Locate the cell with the specified text and output its [X, Y] center coordinate. 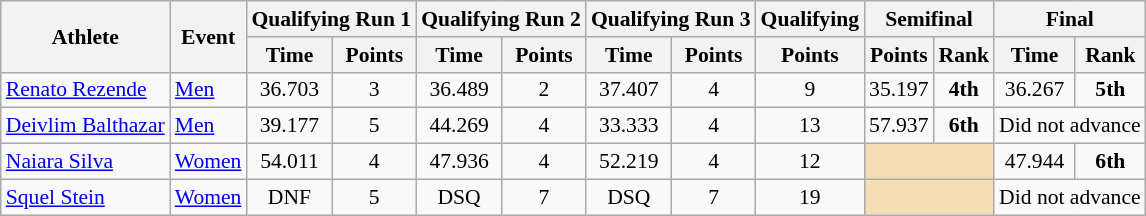
36.703 [289, 90]
9 [810, 90]
13 [810, 126]
19 [810, 197]
DNF [289, 197]
5th [1110, 90]
36.267 [1034, 90]
33.333 [629, 126]
36.489 [459, 90]
Squel Stein [86, 197]
4th [964, 90]
Deivlim Balthazar [86, 126]
3 [374, 90]
57.937 [898, 126]
2 [544, 90]
Semifinal [929, 19]
Qualifying [810, 19]
Renato Rezende [86, 90]
Naiara Silva [86, 162]
44.269 [459, 126]
39.177 [289, 126]
Event [208, 36]
37.407 [629, 90]
54.011 [289, 162]
Athlete [86, 36]
Qualifying Run 3 [671, 19]
Qualifying Run 2 [501, 19]
Final [1070, 19]
35.197 [898, 90]
47.936 [459, 162]
52.219 [629, 162]
12 [810, 162]
Qualifying Run 1 [331, 19]
47.944 [1034, 162]
